Identify which cell holds the provided text, then report its [x, y] central coordinate. 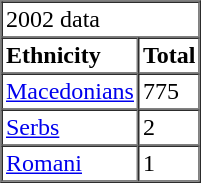
Serbs [70, 128]
2002 data [101, 20]
2 [168, 128]
775 [168, 92]
Macedonians [70, 92]
Romani [70, 164]
Ethnicity [70, 56]
Total [168, 56]
1 [168, 164]
